Locate the cell with the specified text and output its (x, y) center coordinate. 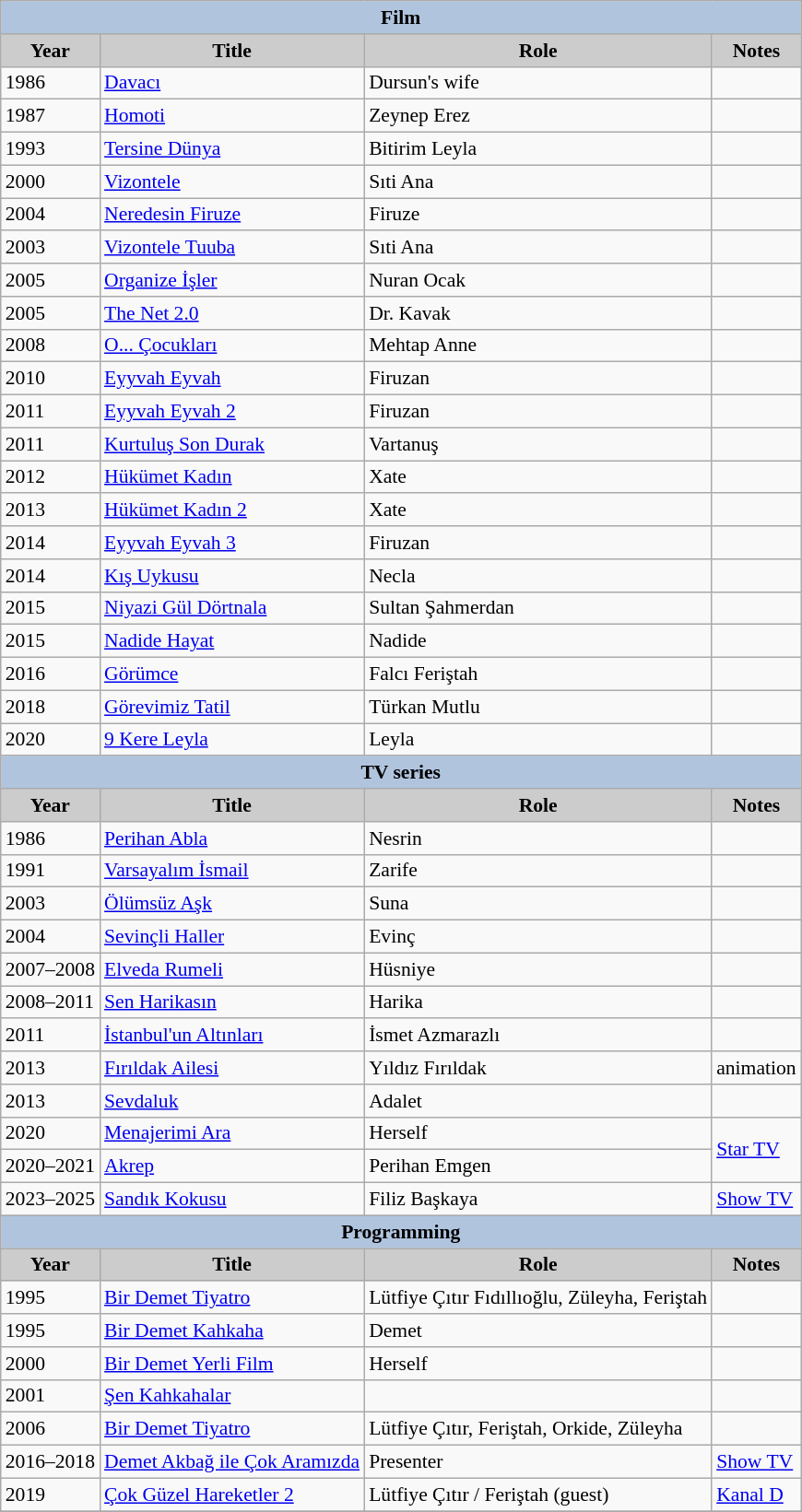
Vartanuş (538, 444)
Elveda Rumeli (232, 969)
TV series (401, 773)
Programming (401, 1232)
2023–2025 (50, 1200)
Niyazi Gül Dörtnala (232, 608)
Lütfiye Çıtır Fıdıllıoğlu, Züleyha, Feriştah (538, 1298)
Necla (538, 576)
Falcı Feriştah (538, 674)
Tersine Dünya (232, 149)
Star TV (756, 1150)
Zeynep Erez (538, 116)
Kış Uykusu (232, 576)
2010 (50, 379)
2019 (50, 1494)
Türkan Mutlu (538, 707)
Film (401, 18)
Perihan Emgen (538, 1166)
Dursun's wife (538, 83)
Şen Kahkahalar (232, 1396)
Davacı (232, 83)
2018 (50, 707)
2001 (50, 1396)
Filiz Başkaya (538, 1200)
2008 (50, 346)
Neredesin Firuze (232, 215)
Bitirim Leyla (538, 149)
Firuze (538, 215)
The Net 2.0 (232, 313)
1993 (50, 149)
Bir Demet Kahkaha (232, 1330)
Nuran Ocak (538, 280)
2006 (50, 1429)
Perihan Abla (232, 838)
Ölümsüz Aşk (232, 904)
animation (756, 1068)
Görevimiz Tatil (232, 707)
Akrep (232, 1166)
Sandık Kokusu (232, 1200)
Lütfiye Çıtır / Feriştah (guest) (538, 1494)
9 Kere Leyla (232, 740)
2007–2008 (50, 969)
Organize İşler (232, 280)
Harika (538, 1002)
Zarife (538, 871)
Vizontele (232, 182)
2012 (50, 477)
Sen Harikasın (232, 1002)
Vizontele Tuuba (232, 248)
Nesrin (538, 838)
Fırıldak Ailesi (232, 1068)
Mehtap Anne (538, 346)
2020–2021 (50, 1166)
Suna (538, 904)
Eyyvah Eyvah (232, 379)
Eyyvah Eyvah 2 (232, 412)
Kanal D (756, 1494)
Dr. Kavak (538, 313)
Varsayalım İsmail (232, 871)
İstanbul'un Altınları (232, 1036)
2016 (50, 674)
Sevinçli Haller (232, 937)
Homoti (232, 116)
Leyla (538, 740)
Hükümet Kadın 2 (232, 510)
Bir Demet Yerli Film (232, 1364)
Görümce (232, 674)
1991 (50, 871)
Yıldız Fırıldak (538, 1068)
Nadide Hayat (232, 641)
Hüsniye (538, 969)
Sevdaluk (232, 1101)
Demet Akbağ ile Çok Aramızda (232, 1462)
Kurtuluş Son Durak (232, 444)
O... Çocukları (232, 346)
Nadide (538, 641)
Menajerimi Ara (232, 1133)
İsmet Azmarazlı (538, 1036)
Sultan Şahmerdan (538, 608)
Çok Güzel Hareketler 2 (232, 1494)
Demet (538, 1330)
Lütfiye Çıtır, Feriştah, Orkide, Züleyha (538, 1429)
Evinç (538, 937)
2008–2011 (50, 1002)
Adalet (538, 1101)
Eyyvah Eyvah 3 (232, 543)
Hükümet Kadın (232, 477)
2016–2018 (50, 1462)
1987 (50, 116)
Presenter (538, 1462)
